For the text-containing cell, return its midpoint in [x, y] coordinate format. 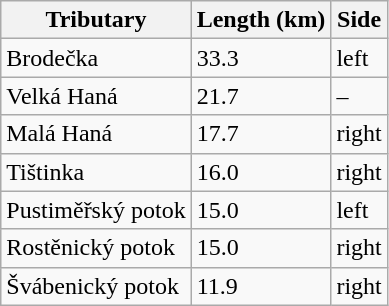
Velká Haná [96, 96]
Rostěnický potok [96, 248]
16.0 [261, 172]
Length (km) [261, 20]
Side [359, 20]
11.9 [261, 286]
– [359, 96]
Tištinka [96, 172]
21.7 [261, 96]
Tributary [96, 20]
Pustiměřský potok [96, 210]
Malá Haná [96, 134]
Brodečka [96, 58]
17.7 [261, 134]
33.3 [261, 58]
Švábenický potok [96, 286]
